Pinpoint the cell where the given text exists, returning its (X, Y) midpoint coordinate. 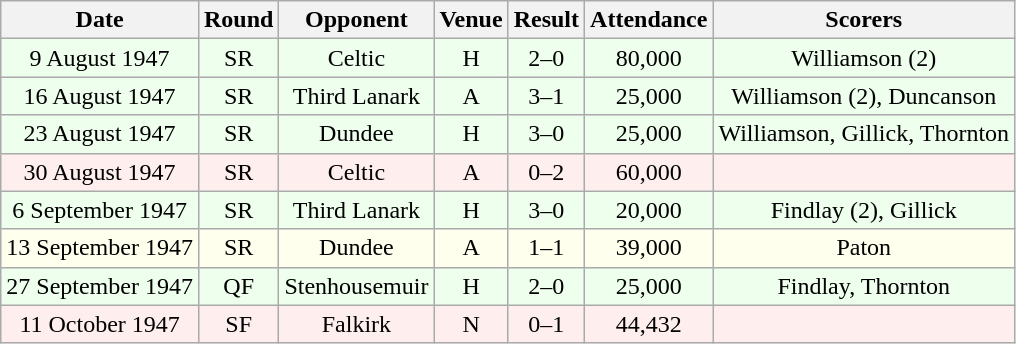
QF (238, 286)
6 September 1947 (100, 210)
0–2 (546, 172)
27 September 1947 (100, 286)
80,000 (649, 58)
11 October 1947 (100, 324)
Date (100, 20)
Williamson (2) (864, 58)
1–1 (546, 248)
3–1 (546, 96)
Findlay (2), Gillick (864, 210)
Findlay, Thornton (864, 286)
Scorers (864, 20)
Venue (471, 20)
Falkirk (356, 324)
Williamson (2), Duncanson (864, 96)
39,000 (649, 248)
Williamson, Gillick, Thornton (864, 134)
Round (238, 20)
60,000 (649, 172)
9 August 1947 (100, 58)
16 August 1947 (100, 96)
Paton (864, 248)
Stenhousemuir (356, 286)
N (471, 324)
30 August 1947 (100, 172)
SF (238, 324)
Opponent (356, 20)
20,000 (649, 210)
0–1 (546, 324)
13 September 1947 (100, 248)
Attendance (649, 20)
Result (546, 20)
23 August 1947 (100, 134)
44,432 (649, 324)
